Provide the [X, Y] coordinate of the cell's center where the given text is located.  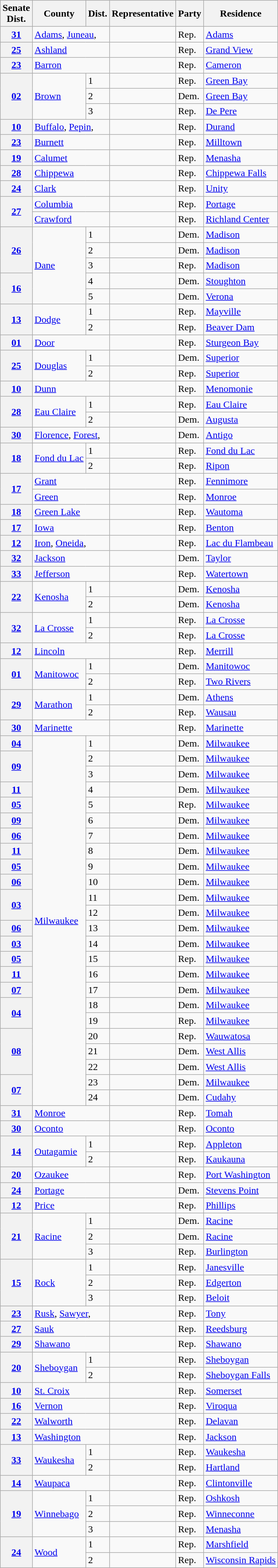
Ashland [71, 50]
Representative [143, 14]
Florence, Forest, [71, 435]
Phillips [241, 1206]
Menomonie [241, 389]
Columbia [71, 204]
Milltown [241, 142]
Residence [241, 14]
Brown [59, 96]
Adams [241, 34]
Cameron [241, 65]
Tony [241, 1313]
9 [98, 866]
Wautoma [241, 512]
De Pere [241, 111]
Washington [71, 1437]
Antigo [241, 435]
Dunn [71, 389]
Lac du Flambeau [241, 543]
Calumet [71, 157]
Two Rivers [241, 681]
Sturgeon Bay [241, 343]
Unity [241, 188]
Green Lake [71, 512]
Benton [241, 528]
Outagamie [59, 1151]
Tomah [241, 1113]
Delavan [241, 1421]
Vernon [71, 1406]
County [59, 14]
Dane [59, 266]
Athens [241, 697]
26 [16, 250]
Chippewa [71, 173]
Beloit [241, 1298]
Taylor [241, 558]
Chippewa Falls [241, 173]
Adams, Juneau, [71, 34]
Kaukauna [241, 1159]
8 [98, 851]
Augusta [241, 419]
Ozaukee [71, 1174]
Reedsburg [241, 1329]
Wisconsin Rapids [241, 1560]
Sheboygan Falls [241, 1375]
08 [16, 1051]
Janesville [241, 1267]
Beaver Dam [241, 327]
Merrill [241, 651]
Richland Center [241, 219]
Grand View [241, 50]
Clintonville [241, 1483]
Watertown [241, 574]
Green [71, 497]
Winnebago [59, 1514]
Barron [71, 65]
Sauk [71, 1329]
Stoughton [241, 281]
Clark [71, 188]
Burlington [241, 1252]
Dodge [59, 319]
Walworth [71, 1421]
02 [16, 96]
Iowa [71, 528]
Marathon [59, 704]
Iron, Oneida, [71, 543]
Winneconne [241, 1514]
Durand [241, 127]
Port Washington [241, 1174]
Waupaca [71, 1483]
Dist. [98, 14]
Wausau [241, 713]
Cudahy [241, 1098]
Oshkosh [241, 1498]
Marshfield [241, 1545]
SenateDist. [16, 14]
Viroqua [241, 1406]
7 [98, 836]
Grant [71, 481]
Jefferson [71, 574]
Ripon [241, 466]
St. Croix [71, 1390]
Mayville [241, 312]
Wauwatosa [241, 1036]
Appleton [241, 1144]
Stevens Point [241, 1190]
Rusk, Sawyer, [71, 1313]
Party [190, 14]
6 [98, 820]
Buffalo, Pepin, [71, 127]
Douglas [59, 366]
Lincoln [71, 651]
Rock [59, 1283]
Edgerton [241, 1283]
Wood [59, 1552]
Price [71, 1206]
Somerset [241, 1390]
Verona [241, 296]
Door [71, 343]
Crawford [71, 219]
Hartland [241, 1468]
Fennimore [241, 481]
Burnett [71, 142]
